Identify which cell holds the provided text, then report its [X, Y] central coordinate. 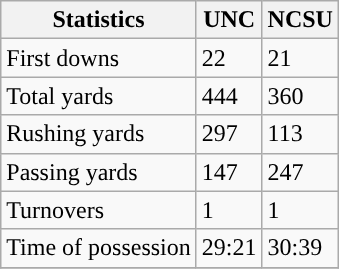
22 [229, 58]
UNC [229, 20]
Passing yards [99, 172]
Total yards [99, 96]
30:39 [300, 248]
Turnovers [99, 210]
21 [300, 58]
297 [229, 134]
NCSU [300, 20]
29:21 [229, 248]
147 [229, 172]
Time of possession [99, 248]
360 [300, 96]
First downs [99, 58]
Statistics [99, 20]
444 [229, 96]
247 [300, 172]
113 [300, 134]
Rushing yards [99, 134]
